From the cell containing the given text, extract its center point as [x, y] coordinate. 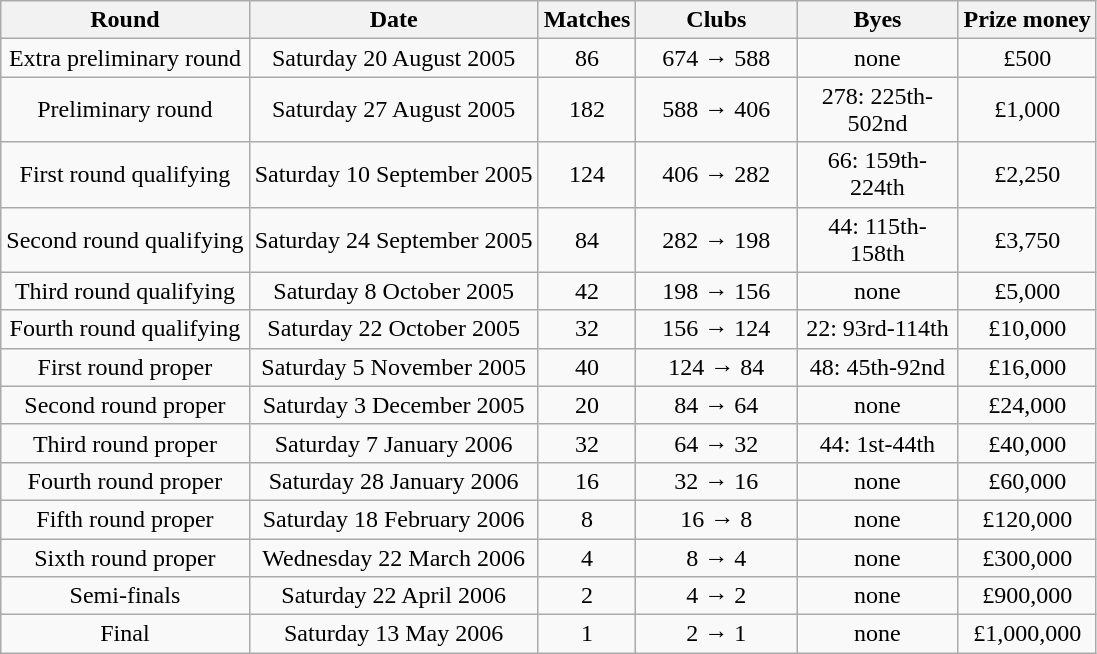
£1,000 [1027, 110]
£10,000 [1027, 329]
84 [587, 240]
66: 159th-224th [878, 174]
Extra preliminary round [125, 58]
4 [587, 557]
44: 115th-158th [878, 240]
8 → 4 [716, 557]
£24,000 [1027, 405]
Saturday 7 January 2006 [394, 443]
2 → 1 [716, 634]
Saturday 24 September 2005 [394, 240]
Matches [587, 20]
Third round proper [125, 443]
406 → 282 [716, 174]
1 [587, 634]
Second round proper [125, 405]
20 [587, 405]
124 → 84 [716, 367]
£60,000 [1027, 481]
156 → 124 [716, 329]
Saturday 5 November 2005 [394, 367]
£40,000 [1027, 443]
198 → 156 [716, 291]
£16,000 [1027, 367]
Second round qualifying [125, 240]
£3,750 [1027, 240]
Saturday 22 April 2006 [394, 596]
Saturday 20 August 2005 [394, 58]
124 [587, 174]
Fifth round proper [125, 519]
40 [587, 367]
£120,000 [1027, 519]
Fourth round proper [125, 481]
Wednesday 22 March 2006 [394, 557]
Final [125, 634]
Saturday 18 February 2006 [394, 519]
£900,000 [1027, 596]
Saturday 27 August 2005 [394, 110]
282 → 198 [716, 240]
42 [587, 291]
674 → 588 [716, 58]
64 → 32 [716, 443]
Saturday 8 October 2005 [394, 291]
First round qualifying [125, 174]
44: 1st-44th [878, 443]
84 → 64 [716, 405]
£300,000 [1027, 557]
£500 [1027, 58]
2 [587, 596]
Semi-finals [125, 596]
Date [394, 20]
16 → 8 [716, 519]
Sixth round proper [125, 557]
86 [587, 58]
278: 225th-502nd [878, 110]
Prize money [1027, 20]
Saturday 3 December 2005 [394, 405]
Fourth round qualifying [125, 329]
Round [125, 20]
16 [587, 481]
Saturday 13 May 2006 [394, 634]
£5,000 [1027, 291]
Saturday 28 January 2006 [394, 481]
Clubs [716, 20]
182 [587, 110]
48: 45th-92nd [878, 367]
8 [587, 519]
First round proper [125, 367]
Third round qualifying [125, 291]
4 → 2 [716, 596]
Preliminary round [125, 110]
32 → 16 [716, 481]
Saturday 10 September 2005 [394, 174]
£2,250 [1027, 174]
Saturday 22 October 2005 [394, 329]
588 → 406 [716, 110]
22: 93rd-114th [878, 329]
£1,000,000 [1027, 634]
Byes [878, 20]
